Return the [X, Y] coordinate for the center point of the cell that contains the specified text.  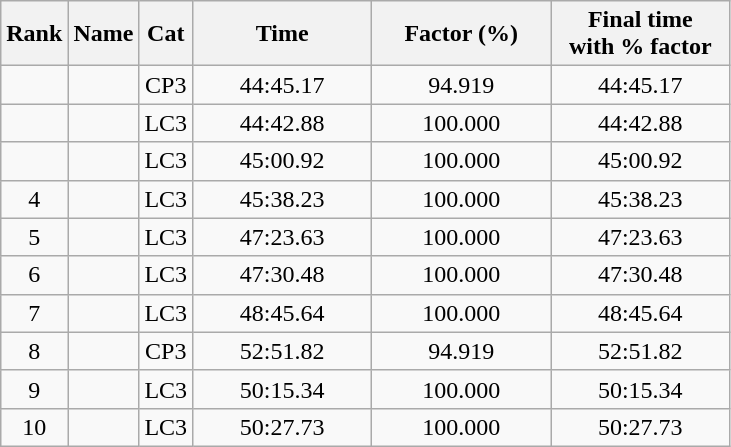
7 [34, 313]
9 [34, 389]
4 [34, 199]
10 [34, 427]
Name [104, 34]
Factor (%) [462, 34]
5 [34, 237]
6 [34, 275]
8 [34, 351]
Rank [34, 34]
Final timewith % factor [640, 34]
Cat [166, 34]
Time [282, 34]
